Capture the cell that displays the provided text and extract its (x, y) central coordinate. 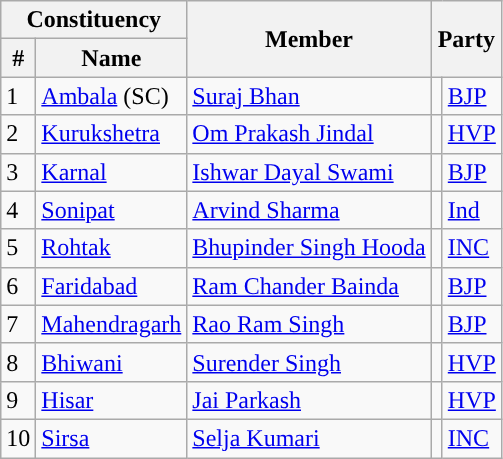
8 (18, 362)
Ind (472, 210)
1 (18, 96)
3 (18, 172)
Ram Chander Bainda (309, 286)
9 (18, 400)
Faridabad (112, 286)
Karnal (112, 172)
Sonipat (112, 210)
Member (309, 39)
Arvind Sharma (309, 210)
6 (18, 286)
2 (18, 134)
Name (112, 58)
Hisar (112, 400)
Bhiwani (112, 362)
5 (18, 248)
Kurukshetra (112, 134)
Suraj Bhan (309, 96)
7 (18, 324)
Rohtak (112, 248)
# (18, 58)
Om Prakash Jindal (309, 134)
10 (18, 438)
Jai Parkash (309, 400)
Party (466, 39)
4 (18, 210)
Ishwar Dayal Swami (309, 172)
Rao Ram Singh (309, 324)
Ambala (SC) (112, 96)
Selja Kumari (309, 438)
Constituency (94, 20)
Bhupinder Singh Hooda (309, 248)
Surender Singh (309, 362)
Mahendragarh (112, 324)
Sirsa (112, 438)
